Find where the given text appears and provide that cell's center as (X, Y) coordinate. 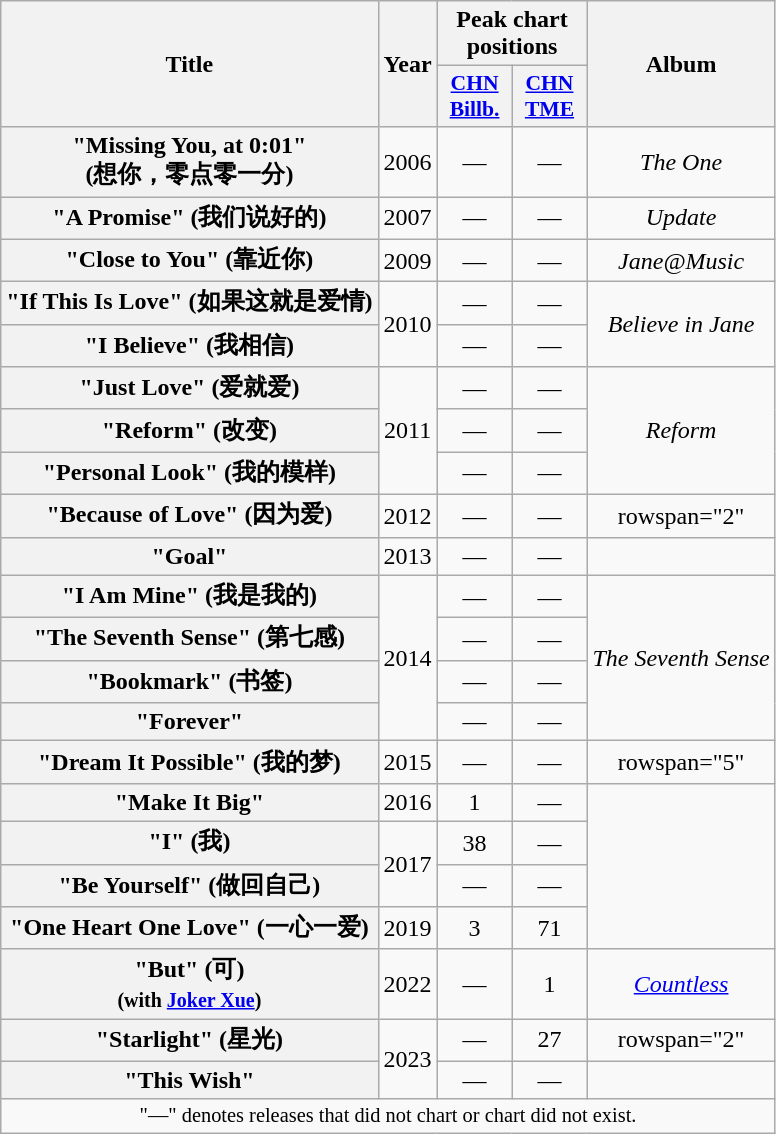
"If This Is Love" (如果这就是爱情) (190, 304)
2010 (408, 324)
2014 (408, 658)
The One (681, 162)
38 (474, 842)
"Dream It Possible" (我的梦) (190, 762)
"I Am Mine" (我是我的) (190, 596)
"Reform" (改变) (190, 430)
2022 (408, 984)
"The Seventh Sense" (第七感) (190, 640)
"Forever" (190, 722)
Believe in Jane (681, 324)
rowspan="5" (681, 762)
The Seventh Sense (681, 658)
Album (681, 64)
"Just Love" (爱就爱) (190, 388)
"Because of Love" (因为爱) (190, 516)
3 (474, 928)
"Make It Big" (190, 802)
Countless (681, 984)
"Close to You" (靠近你) (190, 260)
"A Promise" (我们说好的) (190, 218)
"Bookmark" (书签) (190, 682)
"I Believe" (我相信) (190, 346)
Update (681, 218)
2016 (408, 802)
Title (190, 64)
71 (550, 928)
"—" denotes releases that did not chart or chart did not exist. (388, 1116)
"Starlight" (星光) (190, 1040)
Year (408, 64)
"Goal" (190, 556)
2013 (408, 556)
2017 (408, 864)
CHN Billb. (474, 96)
"Personal Look" (我的模样) (190, 474)
2023 (408, 1060)
CHN TME (550, 96)
"This Wish" (190, 1080)
2011 (408, 431)
Reform (681, 431)
2012 (408, 516)
"Missing You, at 0:01"(想你，零点零一分) (190, 162)
Peak chart positions (512, 34)
27 (550, 1040)
2015 (408, 762)
Jane@Music (681, 260)
"I" (我) (190, 842)
2006 (408, 162)
"Be Yourself" (做回自己) (190, 886)
2019 (408, 928)
2009 (408, 260)
2007 (408, 218)
"One Heart One Love" (一心一爱) (190, 928)
"But" (可)(with Joker Xue) (190, 984)
